Determine the (x, y) coordinate at the center of the cell enclosing the given text.  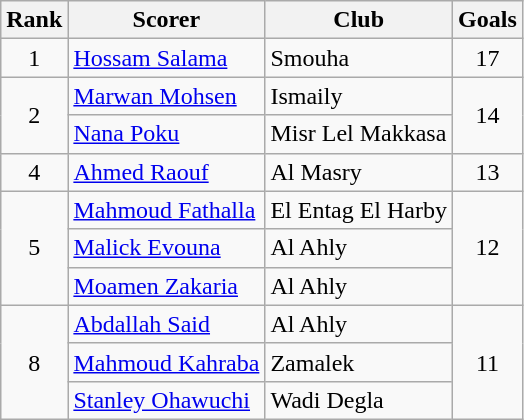
Abdallah Said (166, 324)
4 (34, 172)
Wadi Degla (359, 400)
Stanley Ohawuchi (166, 400)
Al Masry (359, 172)
1 (34, 58)
Zamalek (359, 362)
11 (488, 362)
Goals (488, 20)
Misr Lel Makkasa (359, 134)
14 (488, 115)
Ismaily (359, 96)
Malick Evouna (166, 248)
12 (488, 248)
Scorer (166, 20)
Mahmoud Kahraba (166, 362)
8 (34, 362)
Club (359, 20)
13 (488, 172)
Smouha (359, 58)
Rank (34, 20)
Moamen Zakaria (166, 286)
Marwan Mohsen (166, 96)
Nana Poku (166, 134)
Hossam Salama (166, 58)
Ahmed Raouf (166, 172)
17 (488, 58)
Mahmoud Fathalla (166, 210)
El Entag El Harby (359, 210)
5 (34, 248)
2 (34, 115)
